Capture the cell that displays the provided text and extract its (x, y) central coordinate. 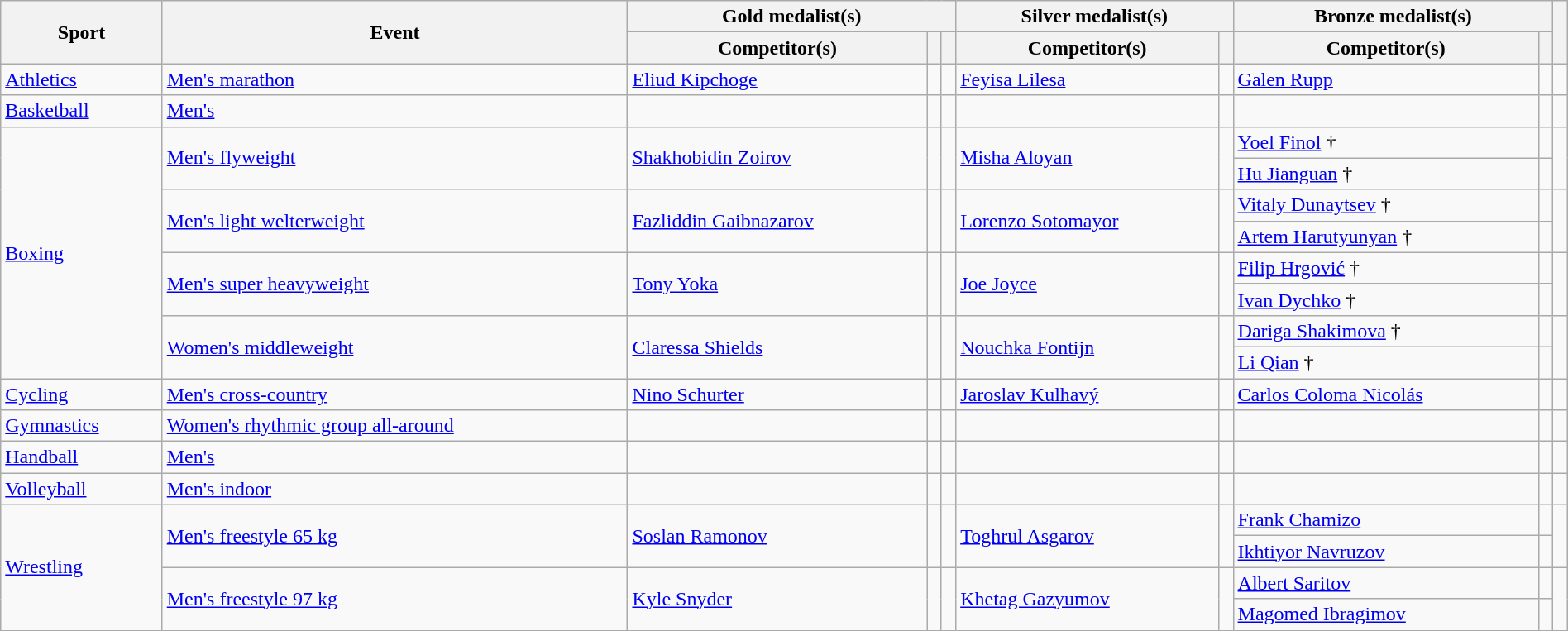
Claressa Shields (777, 347)
Toghrul Asgarov (1088, 536)
Hu Jianguan † (1386, 174)
Men's freestyle 97 kg (395, 599)
Boxing (81, 252)
Women's middleweight (395, 347)
Men's super heavyweight (395, 284)
Artem Harutyunyan † (1386, 237)
Men's cross-country (395, 394)
Men's freestyle 65 kg (395, 536)
Kyle Snyder (777, 599)
Women's rhythmic group all-around (395, 426)
Vitaly Dunaytsev † (1386, 205)
Magomed Ibragimov (1386, 614)
Men's light welterweight (395, 221)
Cycling (81, 394)
Albert Saritov (1386, 583)
Dariga Shakimova † (1386, 331)
Khetag Gazyumov (1088, 599)
Handball (81, 457)
Nouchka Fontijn (1088, 347)
Athletics (81, 79)
Eliud Kipchoge (777, 79)
Wrestling (81, 567)
Jaroslav Kulhavý (1088, 394)
Bronze medalist(s) (1393, 17)
Men's marathon (395, 79)
Silver medalist(s) (1095, 17)
Misha Aloyan (1088, 158)
Nino Schurter (777, 394)
Basketball (81, 111)
Ikhtiyor Navruzov (1386, 552)
Galen Rupp (1386, 79)
Fazliddin Gaibnazarov (777, 221)
Feyisa Lilesa (1088, 79)
Yoel Finol † (1386, 142)
Gymnastics (81, 426)
Filip Hrgović † (1386, 268)
Joe Joyce (1088, 284)
Ivan Dychko † (1386, 299)
Men's flyweight (395, 158)
Carlos Coloma Nicolás (1386, 394)
Volleyball (81, 489)
Frank Chamizo (1386, 520)
Event (395, 32)
Men's indoor (395, 489)
Soslan Ramonov (777, 536)
Tony Yoka (777, 284)
Gold medalist(s) (792, 17)
Li Qian † (1386, 362)
Sport (81, 32)
Lorenzo Sotomayor (1088, 221)
Shakhobidin Zoirov (777, 158)
